From the cell containing the given text, extract its center point as (x, y) coordinate. 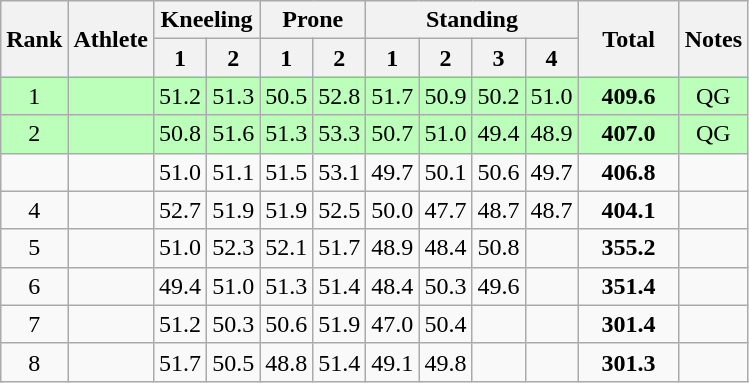
50.7 (392, 134)
50.9 (446, 96)
52.7 (180, 210)
351.4 (628, 286)
48.8 (286, 362)
51.5 (286, 172)
50.4 (446, 324)
49.6 (498, 286)
51.1 (234, 172)
47.7 (446, 210)
7 (34, 324)
355.2 (628, 248)
409.6 (628, 96)
52.5 (340, 210)
49.1 (392, 362)
8 (34, 362)
52.3 (234, 248)
Prone (313, 20)
52.8 (340, 96)
5 (34, 248)
Athlete (111, 39)
47.0 (392, 324)
407.0 (628, 134)
Rank (34, 39)
49.8 (446, 362)
52.1 (286, 248)
404.1 (628, 210)
50.2 (498, 96)
51.6 (234, 134)
53.1 (340, 172)
3 (498, 58)
301.3 (628, 362)
Kneeling (207, 20)
6 (34, 286)
301.4 (628, 324)
Standing (472, 20)
50.1 (446, 172)
53.3 (340, 134)
406.8 (628, 172)
Total (628, 39)
50.0 (392, 210)
Notes (713, 39)
